Determine the (X, Y) coordinate at the center of the cell enclosing the given text.  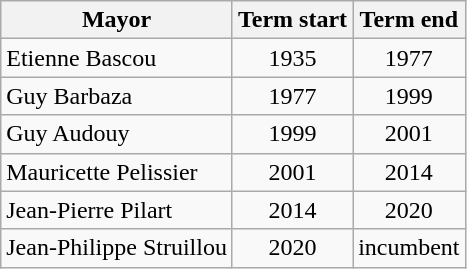
1935 (292, 58)
Mayor (117, 20)
Guy Barbaza (117, 96)
Jean-Pierre Pilart (117, 210)
Jean-Philippe Struillou (117, 248)
Guy Audouy (117, 134)
Term end (409, 20)
Etienne Bascou (117, 58)
incumbent (409, 248)
Term start (292, 20)
Mauricette Pelissier (117, 172)
